Detect which cell encompasses the target text, then output its (X, Y) center coordinate. 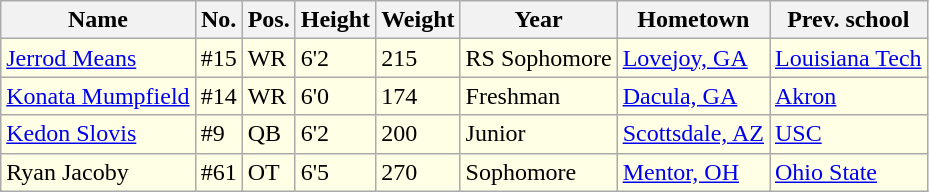
Ohio State (849, 172)
Freshman (538, 96)
Year (538, 20)
Name (98, 20)
Hometown (693, 20)
Height (335, 20)
Sophomore (538, 172)
#15 (218, 58)
Lovejoy, GA (693, 58)
Kedon Slovis (98, 134)
Louisiana Tech (849, 58)
#9 (218, 134)
RS Sophomore (538, 58)
174 (418, 96)
#14 (218, 96)
Scottsdale, AZ (693, 134)
QB (268, 134)
6'5 (335, 172)
OT (268, 172)
200 (418, 134)
Akron (849, 96)
Konata Mumpfield (98, 96)
Junior (538, 134)
Dacula, GA (693, 96)
270 (418, 172)
No. (218, 20)
Jerrod Means (98, 58)
#61 (218, 172)
Mentor, OH (693, 172)
Pos. (268, 20)
USC (849, 134)
6'0 (335, 96)
Weight (418, 20)
Ryan Jacoby (98, 172)
Prev. school (849, 20)
215 (418, 58)
